Capture the cell that displays the provided text and extract its [x, y] central coordinate. 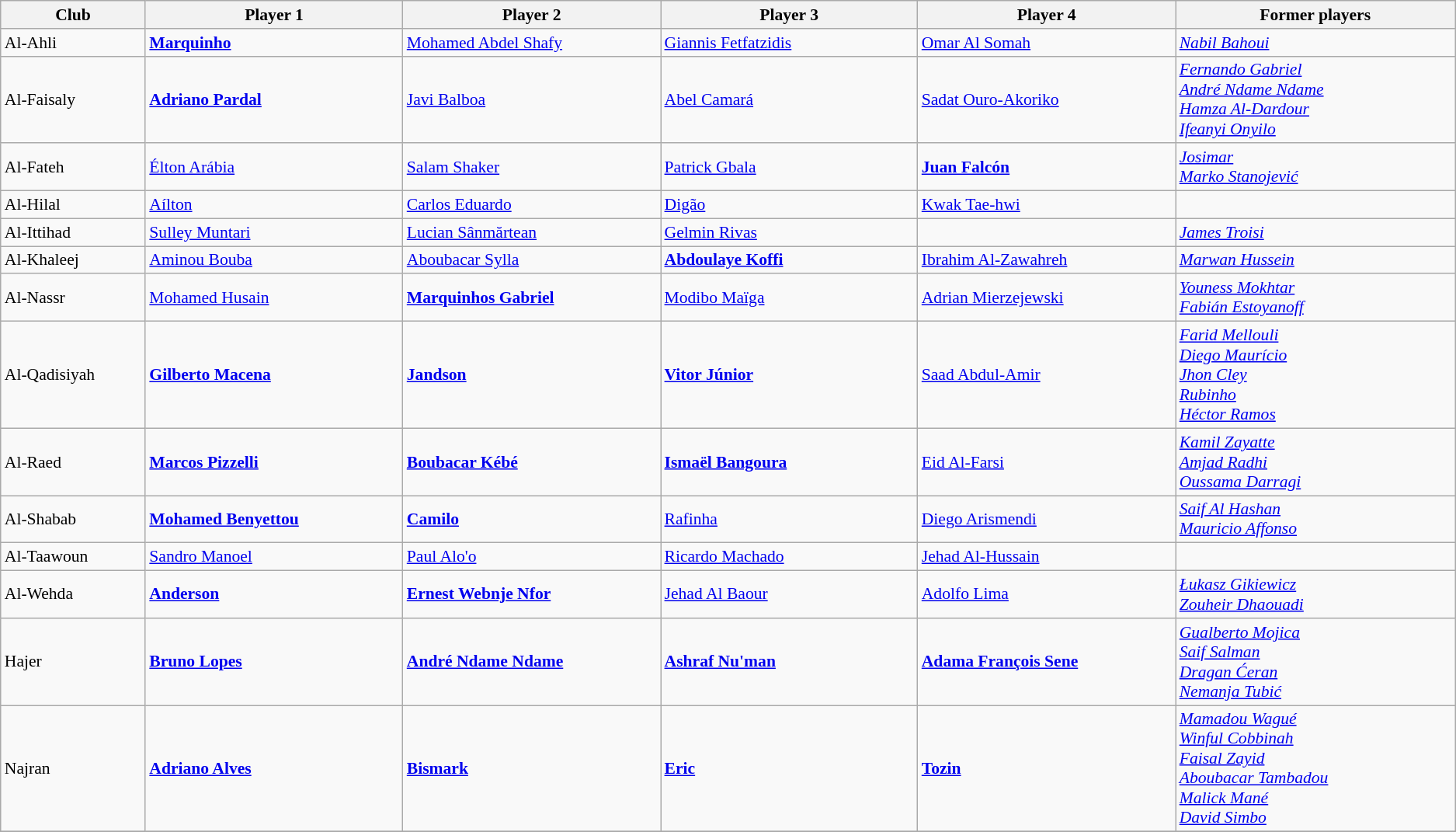
Patrick Gbala [789, 168]
Ricardo Machado [789, 557]
Al-Ittihad [73, 232]
Bismark [532, 769]
Mamadou Wagué Winful Cobbinah Faisal Zayid Aboubacar Tambadou Malick Mané David Simbo [1315, 769]
Al-Hilal [73, 205]
Kwak Tae-hwi [1047, 205]
Lucian Sânmărtean [532, 232]
Aílton [273, 205]
Sulley Muntari [273, 232]
Diego Arismendi [1047, 519]
Aboubacar Sylla [532, 260]
Kamil Zayatte Amjad Radhi Oussama Darragi [1315, 461]
Eid Al-Farsi [1047, 461]
Abdoulaye Koffi [789, 260]
Al-Shabab [73, 519]
Adolfo Lima [1047, 595]
Adama François Sene [1047, 662]
Marcos Pizzelli [273, 461]
Tozin [1047, 769]
Farid Mellouli Diego Maurício Jhon Cley Rubinho Héctor Ramos [1315, 375]
Gelmin Rivas [789, 232]
Gilberto Macena [273, 375]
Aminou Bouba [273, 260]
Gualberto Mojica Saif Salman Dragan Ćeran Nemanja Tubić [1315, 662]
Al-Qadisiyah [73, 375]
Sadat Ouro-Akoriko [1047, 99]
Vitor Júnior [789, 375]
Al-Raed [73, 461]
Sandro Manoel [273, 557]
Al-Faisaly [73, 99]
Javi Balboa [532, 99]
Hajer [73, 662]
Łukasz Gikiewicz Zouheir Dhaouadi [1315, 595]
Mohamed Husain [273, 298]
Giannis Fetfatzidis [789, 43]
Digão [789, 205]
Al-Fateh [73, 168]
Abel Camará [789, 99]
Nabil Bahoui [1315, 43]
Al-Nassr [73, 298]
Salam Shaker [532, 168]
Player 2 [532, 15]
Carlos Eduardo [532, 205]
Jandson [532, 375]
Mohamed Abdel Shafy [532, 43]
Anderson [273, 595]
Ashraf Nu'man [789, 662]
Club [73, 15]
Fernando Gabriel André Ndame Ndame Hamza Al-Dardour Ifeanyi Onyilo [1315, 99]
Élton Arábia [273, 168]
Ibrahim Al-Zawahreh [1047, 260]
Ernest Webnje Nfor [532, 595]
Paul Alo'o [532, 557]
Eric [789, 769]
James Troisi [1315, 232]
André Ndame Ndame [532, 662]
Adriano Alves [273, 769]
Marquinhos Gabriel [532, 298]
Player 4 [1047, 15]
Juan Falcón [1047, 168]
Al-Taawoun [73, 557]
Adrian Mierzejewski [1047, 298]
Rafinha [789, 519]
Omar Al Somah [1047, 43]
Jehad Al Baour [789, 595]
Adriano Pardal [273, 99]
Saif Al Hashan Mauricio Affonso [1315, 519]
Ismaël Bangoura [789, 461]
Josimar Marko Stanojević [1315, 168]
Marwan Hussein [1315, 260]
Player 3 [789, 15]
Bruno Lopes [273, 662]
Boubacar Kébé [532, 461]
Youness Mokhtar Fabián Estoyanoff [1315, 298]
Al-Ahli [73, 43]
Najran [73, 769]
Jehad Al-Hussain [1047, 557]
Al-Khaleej [73, 260]
Modibo Maïga [789, 298]
Mohamed Benyettou [273, 519]
Marquinho [273, 43]
Camilo [532, 519]
Player 1 [273, 15]
Former players [1315, 15]
Al-Wehda [73, 595]
Saad Abdul-Amir [1047, 375]
